Provide the (X, Y) coordinate of the cell's center where the given text is located.  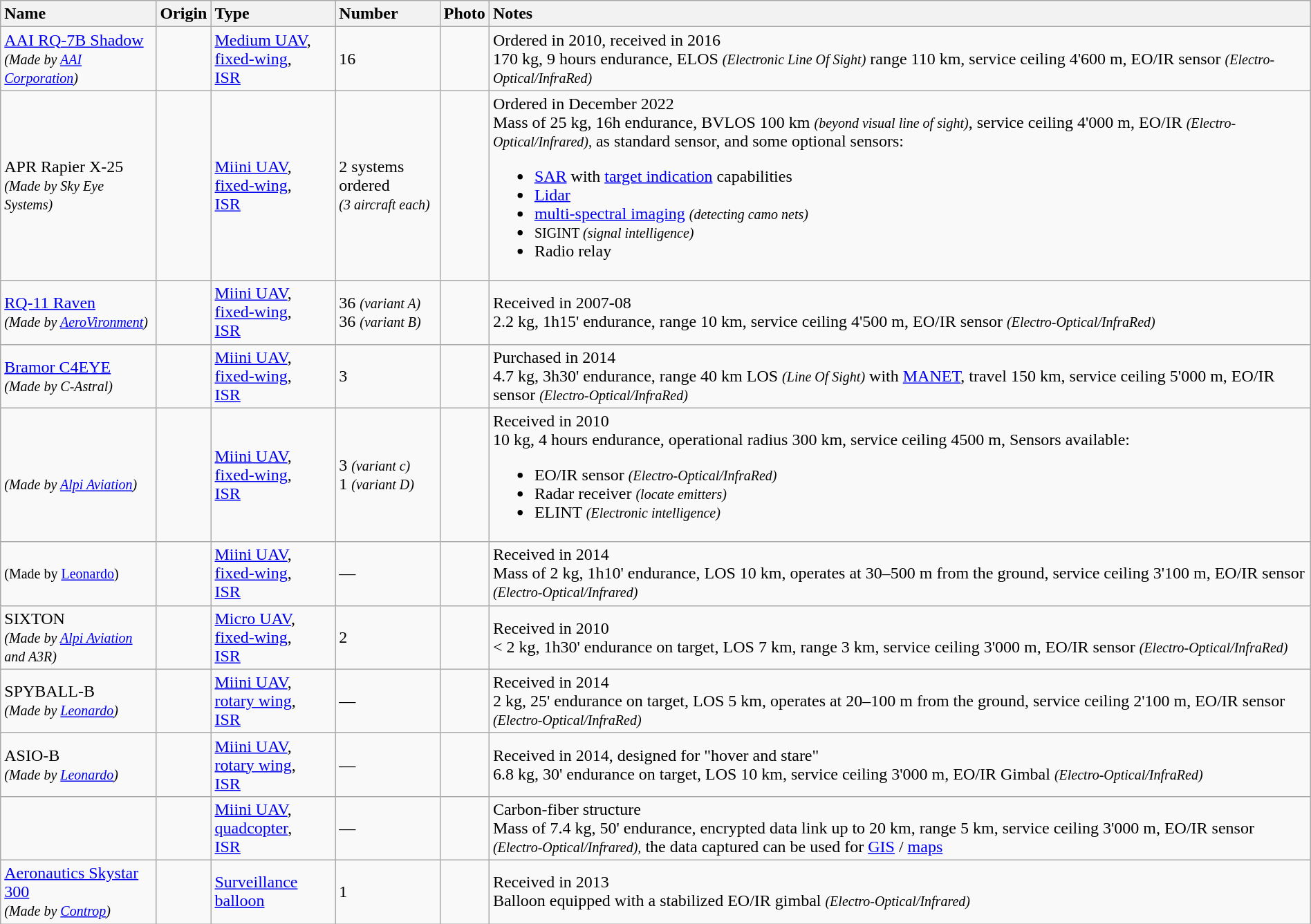
Medium UAV,fixed-wing,ISR (273, 59)
Bramor C4EYE(Made by C-Astral) (79, 376)
SPYBALL-B(Made by Leonardo) (79, 701)
2 (387, 637)
ASIO-B(Made by Leonardo) (79, 764)
Notes (900, 14)
AAI RQ-7B Shadow(Made by AAI Corporation) (79, 59)
3 (387, 376)
Miini UAV,quadcopter,ISR (273, 828)
APR Rapier X-25(Made by Sky Eye Systems) (79, 185)
Name (79, 14)
(Made by Alpi Aviation) (79, 475)
Number (387, 14)
(Made by Leonardo) (79, 574)
1 (387, 892)
Photo (465, 14)
Surveillance balloon (273, 892)
Received in 2007-08 2.2 kg, 1h15' endurance, range 10 km, service ceiling 4'500 m, EO/IR sensor (Electro-Optical/InfraRed) (900, 312)
RQ-11 Raven(Made by AeroVironment) (79, 312)
SIXTON(Made by Alpi Aviation and A3R) (79, 637)
Received in 2010 < 2 kg, 1h30' endurance on target, LOS 7 km, range 3 km, service ceiling 3'000 m, EO/IR sensor (Electro-Optical/InfraRed) (900, 637)
Aeronautics Skystar 300(Made by Controp) (79, 892)
Micro UAV,fixed-wing,ISR (273, 637)
36 (variant A)36 (variant B) (387, 312)
2 systems ordered(3 aircraft each) (387, 185)
Origin (184, 14)
Type (273, 14)
Received in 2013 Balloon equipped with a stabilized EO/IR gimbal (Electro-Optical/Infrared) (900, 892)
16 (387, 59)
3 (variant c)1 (variant D) (387, 475)
